Return the (X, Y) coordinate for the center point of the cell that contains the specified text.  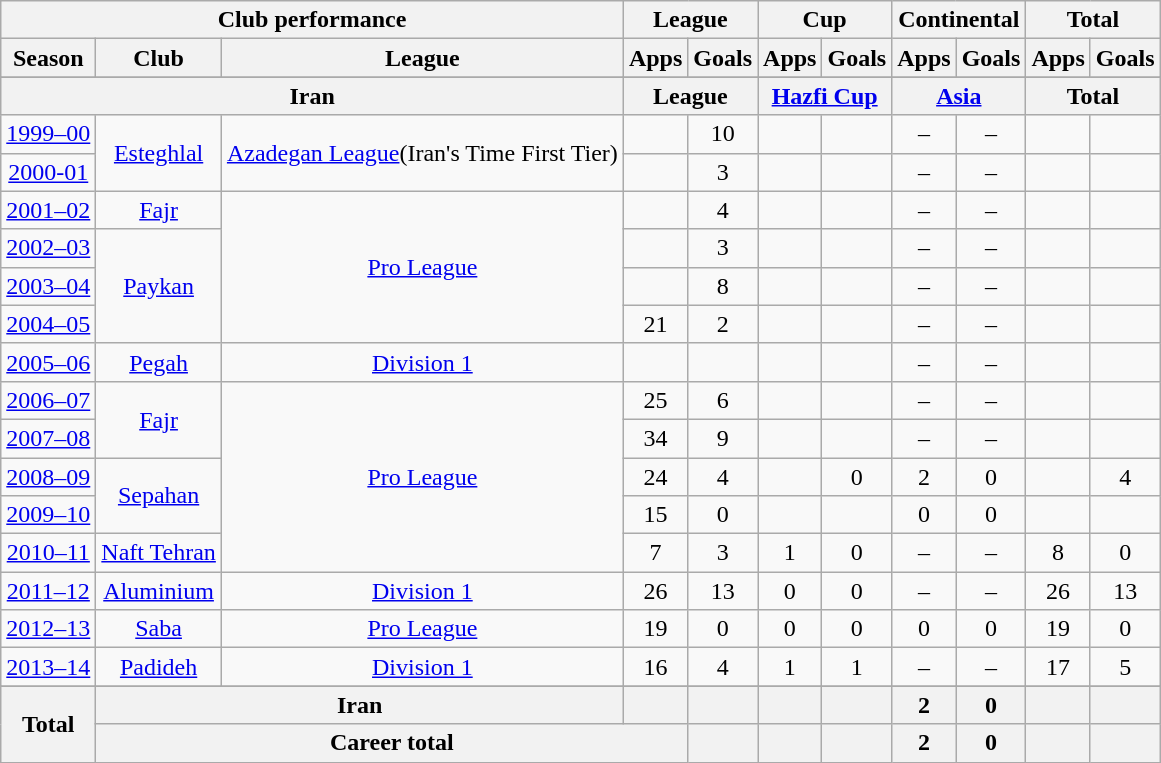
2008–09 (48, 477)
Hazfi Cup (825, 96)
2010–11 (48, 553)
Paykan (159, 286)
Aluminium (159, 591)
2004–05 (48, 324)
2007–08 (48, 438)
2006–07 (48, 400)
5 (1125, 667)
15 (655, 515)
34 (655, 438)
Continental (959, 20)
Season (48, 58)
24 (655, 477)
Esteghlal (159, 153)
17 (1058, 667)
1999–00 (48, 134)
16 (655, 667)
2001–02 (48, 210)
21 (655, 324)
Padideh (159, 667)
Sepahan (159, 496)
2013–14 (48, 667)
Naft Tehran (159, 553)
Asia (959, 96)
2009–10 (48, 515)
Azadegan League(Iran's Time First Tier) (422, 153)
Pegah (159, 362)
2002–03 (48, 248)
Career total (392, 743)
2003–04 (48, 286)
2011–12 (48, 591)
2000-01 (48, 172)
25 (655, 400)
2012–13 (48, 629)
9 (723, 438)
2005–06 (48, 362)
Club (159, 58)
Cup (825, 20)
10 (723, 134)
6 (723, 400)
Club performance (312, 20)
Saba (159, 629)
7 (655, 553)
